Detect which cell encompasses the target text, then output its [X, Y] center coordinate. 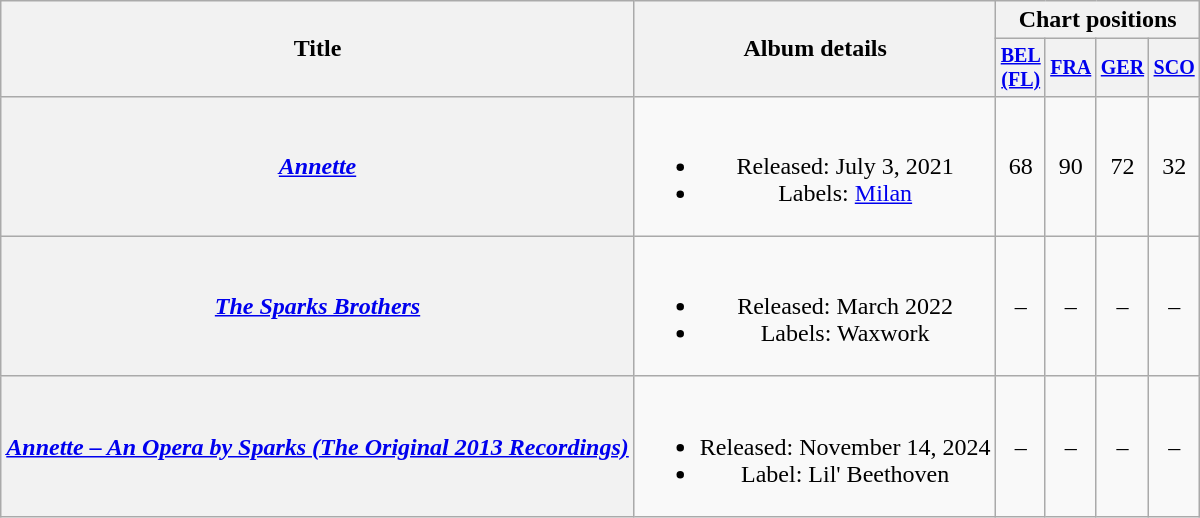
32 [1174, 166]
Released: March 2022Labels: Waxwork [815, 306]
GER [1122, 68]
Annette – An Opera by Sparks (The Original 2013 Recordings) [318, 446]
Annette [318, 166]
BEL(FL) [1020, 68]
The Sparks Brothers [318, 306]
FRA [1070, 68]
Released: November 14, 2024Label: Lil' Beethoven [815, 446]
72 [1122, 166]
90 [1070, 166]
Album details [815, 49]
Title [318, 49]
Released: July 3, 2021Labels: Milan [815, 166]
Chart positions [1098, 20]
SCO [1174, 68]
68 [1020, 166]
